Locate the cell with the specified text and output its [X, Y] center coordinate. 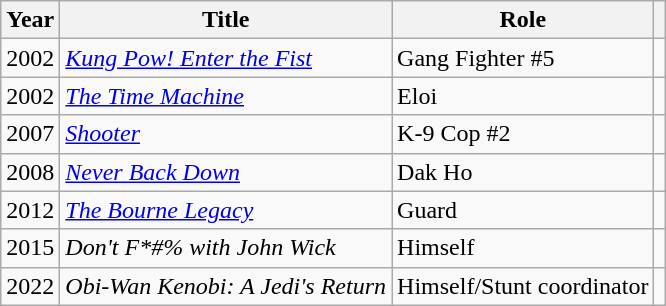
2015 [30, 248]
2007 [30, 134]
Himself/Stunt coordinator [523, 286]
Role [523, 20]
The Bourne Legacy [226, 210]
The Time Machine [226, 96]
Year [30, 20]
K-9 Cop #2 [523, 134]
Shooter [226, 134]
2022 [30, 286]
Gang Fighter #5 [523, 58]
2012 [30, 210]
Himself [523, 248]
Dak Ho [523, 172]
Don't F*#% with John Wick [226, 248]
Never Back Down [226, 172]
Title [226, 20]
Eloi [523, 96]
Kung Pow! Enter the Fist [226, 58]
Obi-Wan Kenobi: A Jedi's Return [226, 286]
Guard [523, 210]
2008 [30, 172]
